Capture the cell that displays the provided text and extract its [x, y] central coordinate. 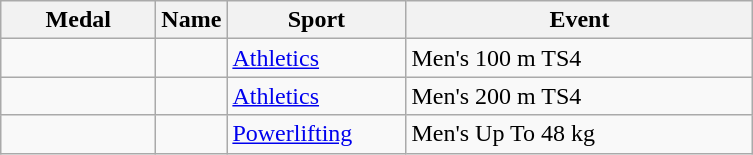
Men's 200 m TS4 [580, 96]
Sport [316, 20]
Men's 100 m TS4 [580, 58]
Powerlifting [316, 134]
Name [192, 20]
Men's Up To 48 kg [580, 134]
Event [580, 20]
Medal [78, 20]
